Find where the given text appears and provide that cell's center as [X, Y] coordinate. 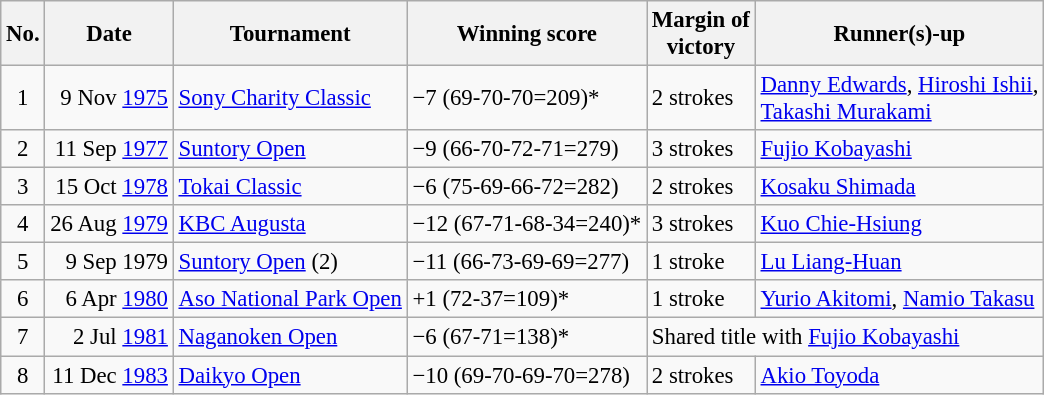
KBC Augusta [290, 224]
Date [109, 34]
−11 (66-73-69-69=277) [526, 262]
6 [23, 299]
−9 (66-70-72-71=279) [526, 149]
Tournament [290, 34]
Kosaku Shimada [899, 187]
Lu Liang-Huan [899, 262]
−6 (75-69-66-72=282) [526, 187]
11 Dec 1983 [109, 375]
3 [23, 187]
2 Jul 1981 [109, 337]
−12 (67-71-68-34=240)* [526, 224]
15 Oct 1978 [109, 187]
4 [23, 224]
Fujio Kobayashi [899, 149]
Danny Edwards, Hiroshi Ishii, Takashi Murakami [899, 98]
Suntory Open [290, 149]
Naganoken Open [290, 337]
Sony Charity Classic [290, 98]
Daikyo Open [290, 375]
Margin ofvictory [702, 34]
8 [23, 375]
Yurio Akitomi, Namio Takasu [899, 299]
−7 (69-70-70=209)* [526, 98]
Suntory Open (2) [290, 262]
1 [23, 98]
5 [23, 262]
Shared title with Fujio Kobayashi [846, 337]
2 [23, 149]
No. [23, 34]
−10 (69-70-69-70=278) [526, 375]
+1 (72-37=109)* [526, 299]
26 Aug 1979 [109, 224]
11 Sep 1977 [109, 149]
Kuo Chie-Hsiung [899, 224]
7 [23, 337]
9 Nov 1975 [109, 98]
Akio Toyoda [899, 375]
Tokai Classic [290, 187]
−6 (67-71=138)* [526, 337]
9 Sep 1979 [109, 262]
6 Apr 1980 [109, 299]
Winning score [526, 34]
Aso National Park Open [290, 299]
Runner(s)-up [899, 34]
